For the text-containing cell, return its midpoint in (X, Y) coordinate format. 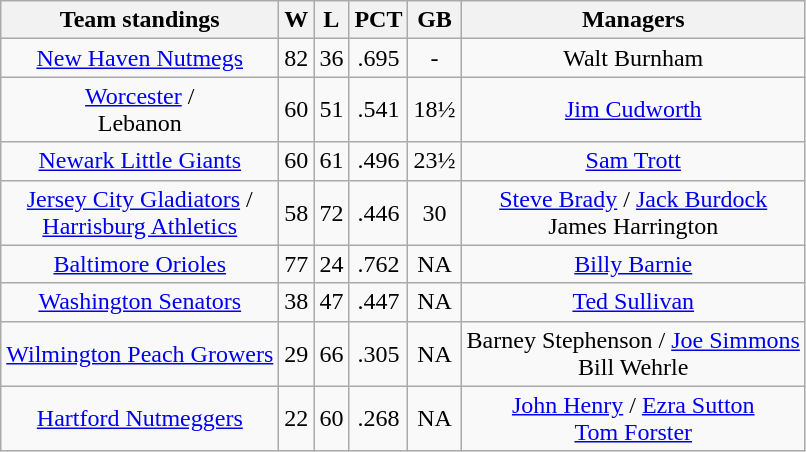
Newark Little Giants (140, 161)
29 (296, 354)
.446 (378, 212)
.496 (378, 161)
PCT (378, 20)
GB (434, 20)
Ted Sullivan (633, 302)
72 (332, 212)
Barney Stephenson / Joe Simmons Bill Wehrle (633, 354)
John Henry / Ezra Sutton Tom Forster (633, 418)
New Haven Nutmegs (140, 58)
Washington Senators (140, 302)
Walt Burnham (633, 58)
Jersey City Gladiators / Harrisburg Athletics (140, 212)
Managers (633, 20)
- (434, 58)
Billy Barnie (633, 264)
82 (296, 58)
.305 (378, 354)
Hartford Nutmeggers (140, 418)
24 (332, 264)
Worcester / Lebanon (140, 110)
58 (296, 212)
Wilmington Peach Growers (140, 354)
23½ (434, 161)
Sam Trott (633, 161)
36 (332, 58)
Team standings (140, 20)
.762 (378, 264)
.268 (378, 418)
38 (296, 302)
47 (332, 302)
.695 (378, 58)
Jim Cudworth (633, 110)
.541 (378, 110)
Baltimore Orioles (140, 264)
22 (296, 418)
77 (296, 264)
61 (332, 161)
.447 (378, 302)
Steve Brady / Jack Burdock James Harrington (633, 212)
66 (332, 354)
W (296, 20)
51 (332, 110)
L (332, 20)
30 (434, 212)
18½ (434, 110)
